Capture the cell that displays the provided text and extract its (x, y) central coordinate. 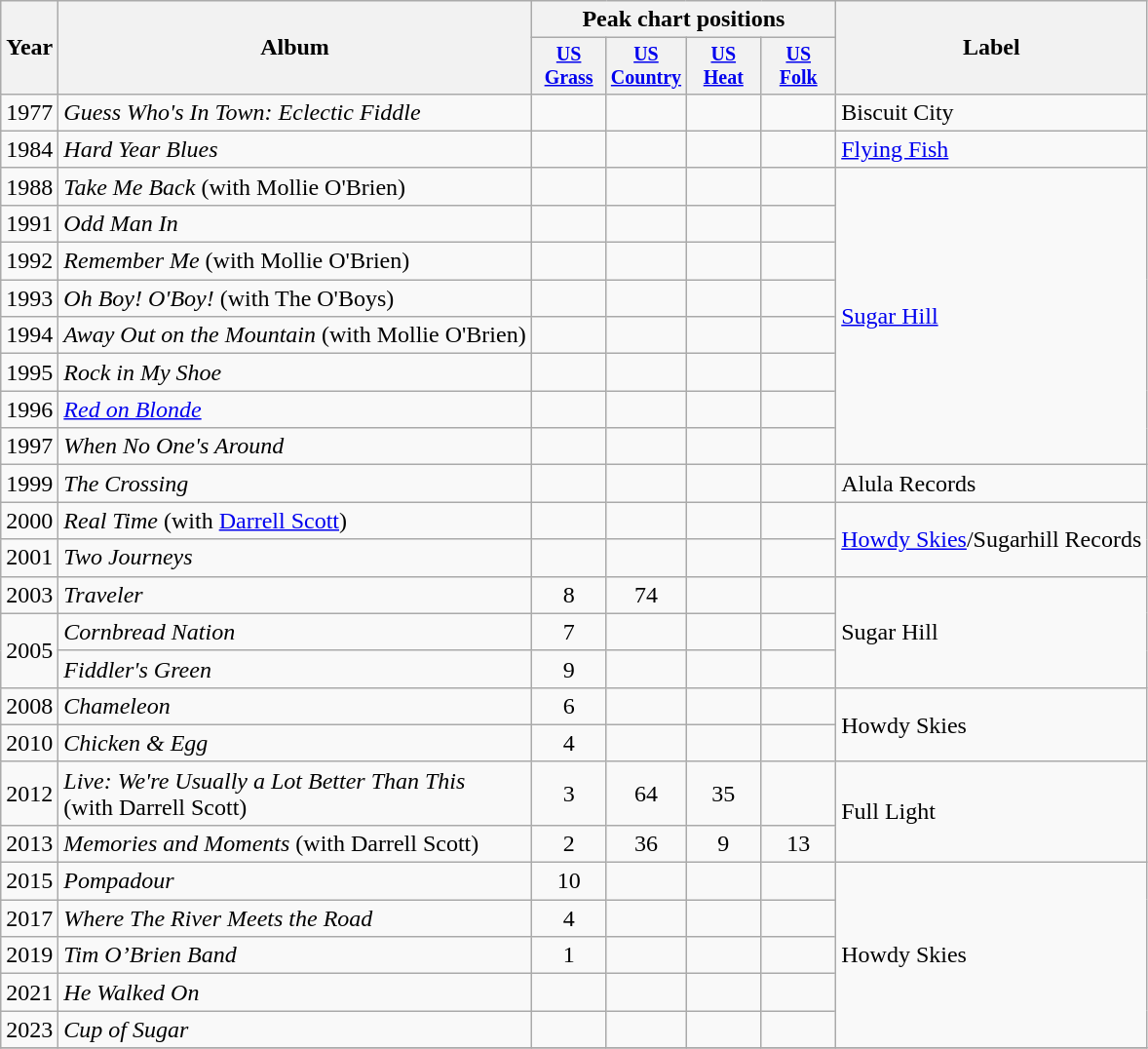
Memories and Moments (with Darrell Scott) (294, 843)
2015 (29, 881)
2001 (29, 558)
2008 (29, 706)
Hard Year Blues (294, 149)
Away Out on the Mountain (with Mollie O'Brien) (294, 335)
1993 (29, 298)
Chameleon (294, 706)
The Crossing (294, 484)
1984 (29, 149)
1991 (29, 223)
2017 (29, 918)
US Country (646, 66)
1995 (29, 372)
Peak chart positions (684, 19)
US Heat (723, 66)
1997 (29, 447)
Remember Me (with Mollie O'Brien) (294, 261)
2005 (29, 650)
Two Journeys (294, 558)
Real Time (with Darrell Scott) (294, 521)
Year (29, 48)
64 (646, 794)
13 (799, 843)
Howdy Skies/Sugarhill Records (992, 539)
74 (646, 595)
Live: We're Usually a Lot Better Than This(with Darrell Scott) (294, 794)
When No One's Around (294, 447)
10 (569, 881)
8 (569, 595)
Alula Records (992, 484)
Label (992, 48)
Biscuit City (992, 112)
1999 (29, 484)
2000 (29, 521)
35 (723, 794)
1977 (29, 112)
2010 (29, 743)
Pompadour (294, 881)
1988 (29, 186)
Chicken & Egg (294, 743)
1992 (29, 261)
Red on Blonde (294, 409)
Full Light (992, 811)
US Grass (569, 66)
6 (569, 706)
Where The River Meets the Road (294, 918)
He Walked On (294, 992)
US Folk (799, 66)
Oh Boy! O'Boy! (with The O'Boys) (294, 298)
3 (569, 794)
2 (569, 843)
1996 (29, 409)
Cornbread Nation (294, 632)
Traveler (294, 595)
Album (294, 48)
Tim O’Brien Band (294, 955)
Fiddler's Green (294, 669)
Odd Man In (294, 223)
1 (569, 955)
Cup of Sugar (294, 1030)
2021 (29, 992)
2013 (29, 843)
1994 (29, 335)
2003 (29, 595)
7 (569, 632)
2019 (29, 955)
Take Me Back (with Mollie O'Brien) (294, 186)
2012 (29, 794)
36 (646, 843)
Guess Who's In Town: Eclectic Fiddle (294, 112)
2023 (29, 1030)
Flying Fish (992, 149)
Rock in My Shoe (294, 372)
